Search for the cell housing the specified text and yield its (x, y) center coordinate. 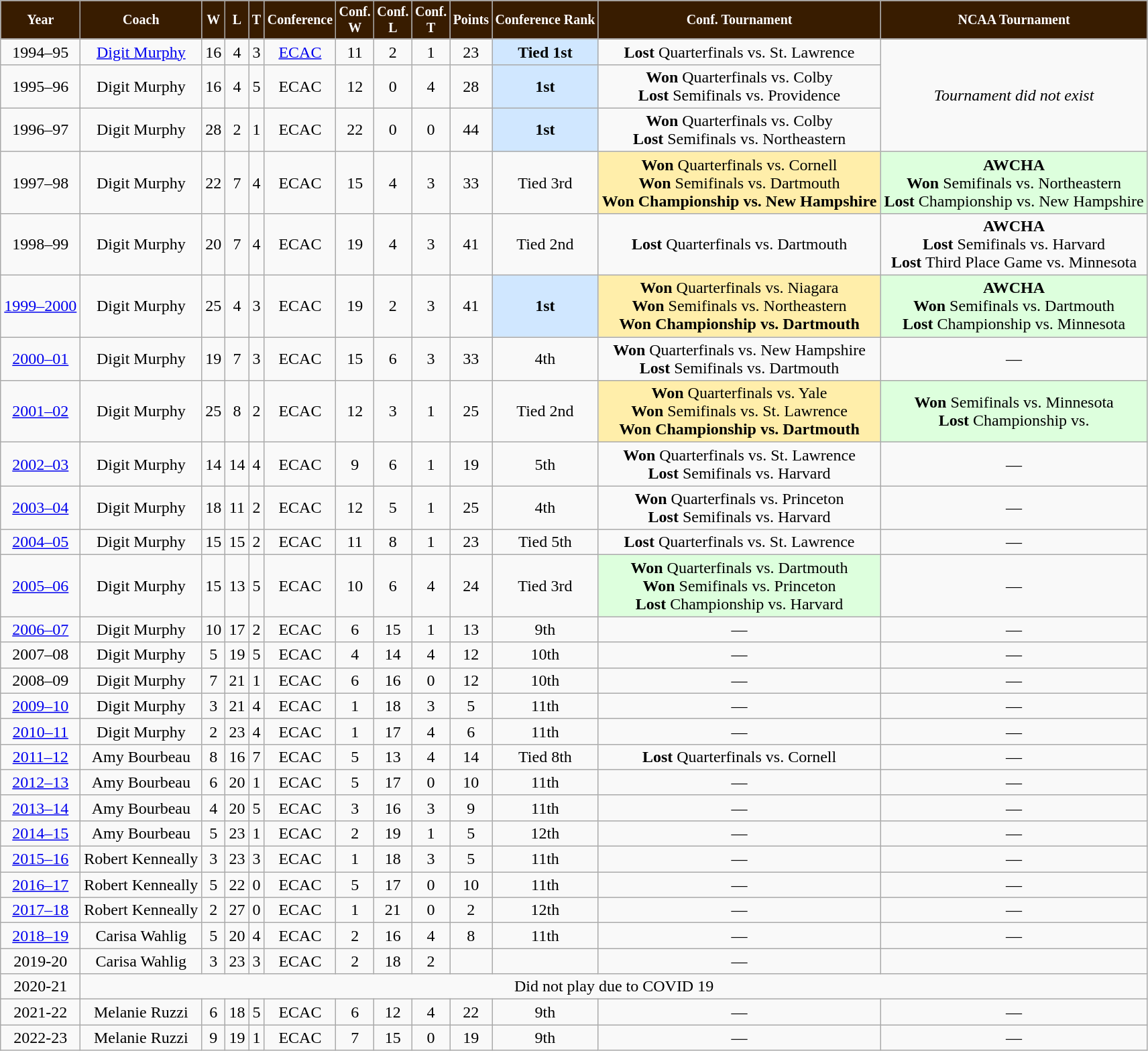
44 (471, 130)
Won Quarterfinals vs. Cornell Won Semifinals vs. Dartmouth Won Championship vs. New Hampshire (739, 182)
2009–10 (40, 706)
1994–95 (40, 52)
2022-23 (40, 1038)
Tied 8th (545, 757)
1995–96 (40, 86)
AWCHA Lost Semifinals vs. Harvard Lost Third Place Game vs. Minnesota (1014, 244)
L (237, 20)
Conf. W (355, 20)
W (213, 20)
Tied 5th (545, 542)
2019-20 (40, 961)
2007–08 (40, 655)
2013–14 (40, 808)
2014–15 (40, 833)
2018–19 (40, 936)
Won Quarterfinals vs. Princeton Lost Semifinals vs. Harvard (739, 508)
Won Quarterfinals vs. Colby Lost Semifinals vs. Providence (739, 86)
2017–18 (40, 910)
Won Semifinals vs. Minnesota Lost Championship vs. (1014, 412)
T (256, 20)
2012–13 (40, 782)
2004–05 (40, 542)
Conference Rank (545, 20)
AWCHA Won Semifinals vs. Northeastern Lost Championship vs. New Hampshire (1014, 182)
Points (471, 20)
2000–01 (40, 359)
2021-22 (40, 1012)
Tournament did not exist (1014, 95)
Year (40, 20)
2011–12 (40, 757)
2010–11 (40, 731)
Won Quarterfinals vs. Dartmouth Won Semifinals vs. Princeton Lost Championship vs. Harvard (739, 586)
NCAA Tournament (1014, 20)
2002–03 (40, 464)
1999–2000 (40, 306)
Did not play due to COVID 19 (614, 987)
Conference (300, 20)
2001–02 (40, 412)
Won Quarterfinals vs. St. Lawrence Lost Semifinals vs. Harvard (739, 464)
2016–17 (40, 885)
1997–98 (40, 182)
2008–09 (40, 680)
Won Quarterfinals vs. Niagara Won Semifinals vs. Northeastern Won Championship vs. Dartmouth (739, 306)
2015–16 (40, 859)
2005–06 (40, 586)
24 (471, 586)
Coach (141, 20)
Tied 1st (545, 52)
2003–04 (40, 508)
2020-21 (40, 987)
Won Quarterfinals vs. Yale Won Semifinals vs. St. Lawrence Won Championship vs. Dartmouth (739, 412)
2006–07 (40, 629)
Won Quarterfinals vs. Colby Lost Semifinals vs. Northeastern (739, 130)
AWCHA Won Semifinals vs. Dartmouth Lost Championship vs. Minnesota (1014, 306)
27 (237, 910)
1996–97 (40, 130)
Won Quarterfinals vs. New Hampshire Lost Semifinals vs. Dartmouth (739, 359)
Conf. T (431, 20)
1998–99 (40, 244)
Conf. Tournament (739, 20)
Conf. L (393, 20)
5th (545, 464)
Lost Quarterfinals vs. Dartmouth (739, 244)
Lost Quarterfinals vs. Cornell (739, 757)
